Determine the (X, Y) coordinate at the center of the cell enclosing the given text.  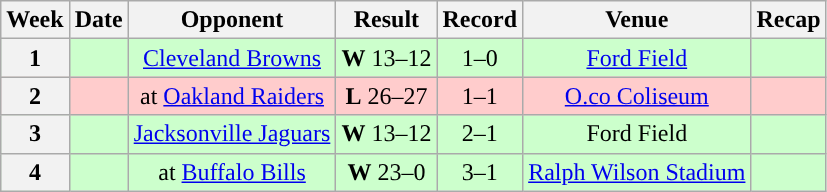
Venue (637, 20)
Jacksonville Jaguars (232, 134)
2 (35, 96)
1 (35, 58)
at Buffalo Bills (232, 172)
Record (480, 20)
3–1 (480, 172)
3 (35, 134)
at Oakland Raiders (232, 96)
Ralph Wilson Stadium (637, 172)
4 (35, 172)
Recap (788, 20)
L 26–27 (386, 96)
2–1 (480, 134)
O.co Coliseum (637, 96)
1–0 (480, 58)
Date (98, 20)
Result (386, 20)
Cleveland Browns (232, 58)
Week (35, 20)
1–1 (480, 96)
W 23–0 (386, 172)
Opponent (232, 20)
